Scan for the cell matching the given text and deliver its (X, Y) coordinate at center. 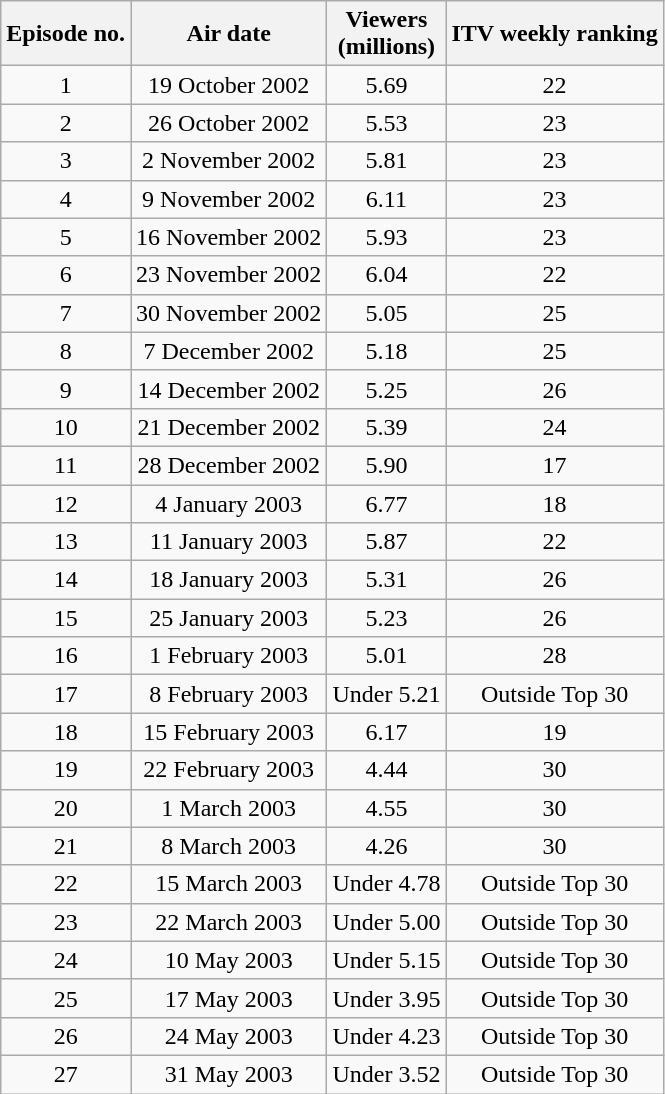
6.11 (386, 199)
16 November 2002 (229, 237)
14 December 2002 (229, 389)
5.39 (386, 427)
10 (66, 427)
4.44 (386, 770)
Viewers(millions) (386, 34)
21 (66, 846)
15 February 2003 (229, 732)
28 December 2002 (229, 465)
8 (66, 351)
9 November 2002 (229, 199)
1 February 2003 (229, 656)
8 February 2003 (229, 694)
5.87 (386, 542)
18 January 2003 (229, 580)
Under 3.95 (386, 998)
Under 5.00 (386, 922)
3 (66, 161)
25 January 2003 (229, 618)
19 October 2002 (229, 85)
5.81 (386, 161)
6.04 (386, 275)
1 March 2003 (229, 808)
8 March 2003 (229, 846)
16 (66, 656)
4.55 (386, 808)
5.25 (386, 389)
6 (66, 275)
21 December 2002 (229, 427)
12 (66, 503)
5.23 (386, 618)
Episode no. (66, 34)
30 November 2002 (229, 313)
28 (554, 656)
11 January 2003 (229, 542)
22 March 2003 (229, 922)
Under 4.78 (386, 884)
15 (66, 618)
14 (66, 580)
5.31 (386, 580)
5.93 (386, 237)
5.01 (386, 656)
4.26 (386, 846)
4 January 2003 (229, 503)
9 (66, 389)
6.17 (386, 732)
Under 3.52 (386, 1074)
17 May 2003 (229, 998)
22 February 2003 (229, 770)
Under 5.21 (386, 694)
24 May 2003 (229, 1036)
31 May 2003 (229, 1074)
4 (66, 199)
20 (66, 808)
6.77 (386, 503)
27 (66, 1074)
Air date (229, 34)
7 (66, 313)
2 November 2002 (229, 161)
5.90 (386, 465)
26 October 2002 (229, 123)
5.05 (386, 313)
10 May 2003 (229, 960)
1 (66, 85)
5.18 (386, 351)
Under 4.23 (386, 1036)
7 December 2002 (229, 351)
5 (66, 237)
5.69 (386, 85)
Under 5.15 (386, 960)
13 (66, 542)
2 (66, 123)
5.53 (386, 123)
ITV weekly ranking (554, 34)
11 (66, 465)
15 March 2003 (229, 884)
23 November 2002 (229, 275)
